Locate the cell with the specified text and output its [X, Y] center coordinate. 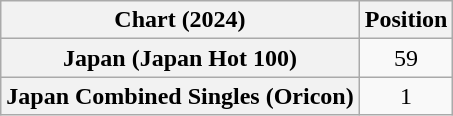
Chart (2024) [180, 20]
1 [406, 96]
Japan (Japan Hot 100) [180, 58]
59 [406, 58]
Japan Combined Singles (Oricon) [180, 96]
Position [406, 20]
